Return [X, Y] of the center of cell containing provided text 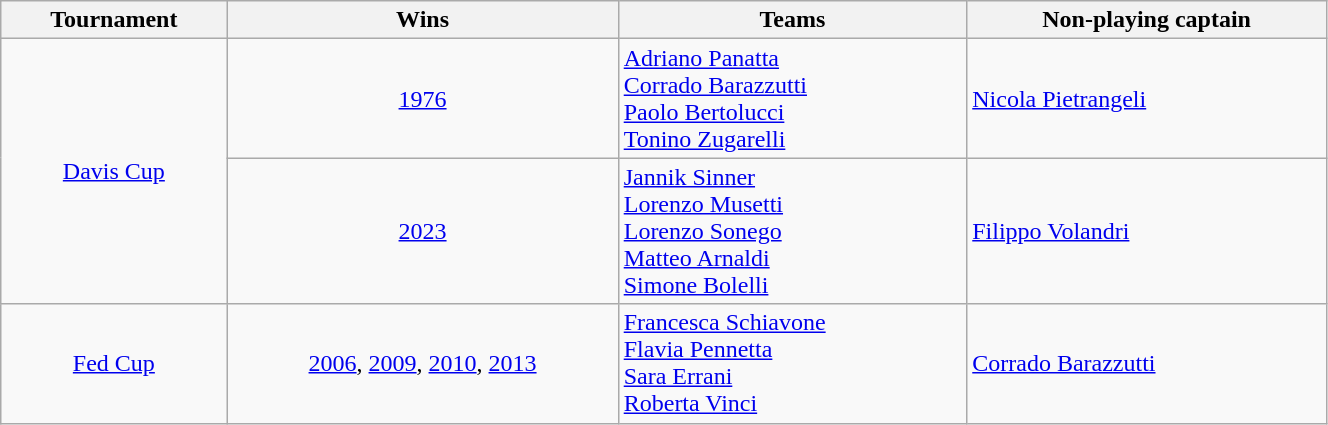
Filippo Volandri [1147, 231]
Wins [422, 20]
Nicola Pietrangeli [1147, 98]
2006, 2009, 2010, 2013 [422, 364]
1976 [422, 98]
Non-playing captain [1147, 20]
Adriano PanattaCorrado BarazzuttiPaolo BertolucciTonino Zugarelli [792, 98]
Francesca SchiavoneFlavia PennettaSara ErraniRoberta Vinci [792, 364]
Fed Cup [114, 364]
Teams [792, 20]
Davis Cup [114, 172]
Corrado Barazzutti [1147, 364]
Tournament [114, 20]
Jannik SinnerLorenzo MusettiLorenzo SonegoMatteo ArnaldiSimone Bolelli [792, 231]
2023 [422, 231]
